For the text-containing cell, return its midpoint in [X, Y] coordinate format. 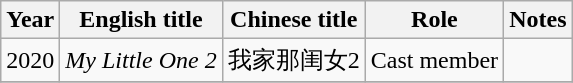
My Little One 2 [141, 60]
2020 [30, 60]
Year [30, 20]
Role [434, 20]
Chinese title [294, 20]
English title [141, 20]
Cast member [434, 60]
Notes [538, 20]
我家那闺女2 [294, 60]
